From the cell containing the given text, extract its center point as (x, y) coordinate. 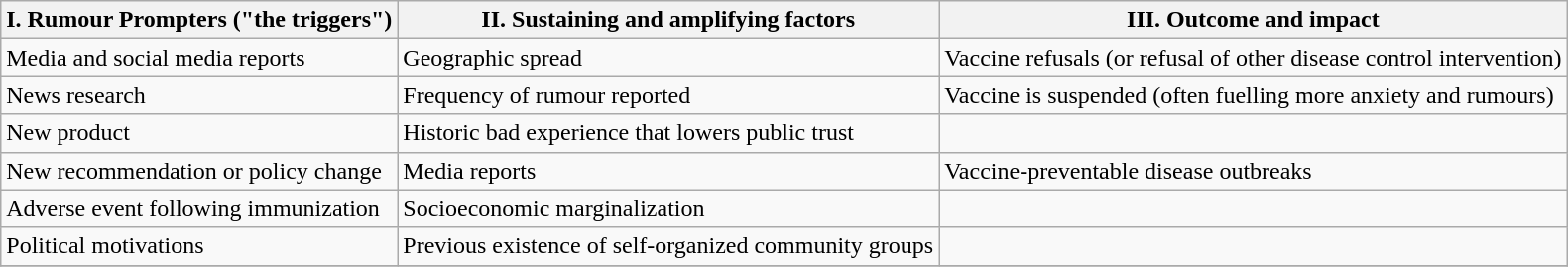
Vaccine-preventable disease outbreaks (1254, 171)
III. Outcome and impact (1254, 20)
Historic bad experience that lowers public trust (668, 133)
Political motivations (199, 246)
New product (199, 133)
Adverse event following immunization (199, 208)
News research (199, 95)
I. Rumour Prompters ("the triggers") (199, 20)
Media and social media reports (199, 58)
Geographic spread (668, 58)
Vaccine is suspended (often fuelling more anxiety and rumours) (1254, 95)
Media reports (668, 171)
Socioeconomic marginalization (668, 208)
Frequency of rumour reported (668, 95)
New recommendation or policy change (199, 171)
II. Sustaining and amplifying factors (668, 20)
Vaccine refusals (or refusal of other disease control intervention) (1254, 58)
Previous existence of self-organized community groups (668, 246)
